Extract the [x, y] coordinate from the center of the cell holding the provided text.  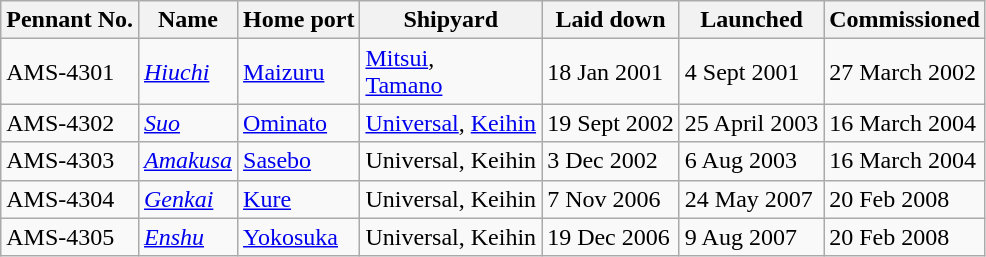
Suo [188, 123]
Ominato [299, 123]
7 Nov 2006 [611, 199]
9 Aug 2007 [751, 237]
Amakusa [188, 161]
Genkai [188, 199]
27 March 2002 [905, 72]
24 May 2007 [751, 199]
Yokosuka [299, 237]
Commissioned [905, 20]
19 Sept 2002 [611, 123]
25 April 2003 [751, 123]
6 Aug 2003 [751, 161]
Maizuru [299, 72]
Name [188, 20]
AMS-4304 [70, 199]
Shipyard [451, 20]
3 Dec 2002 [611, 161]
AMS-4302 [70, 123]
Pennant No. [70, 20]
Laid down [611, 20]
19 Dec 2006 [611, 237]
18 Jan 2001 [611, 72]
Mitsui, Tamano [451, 72]
4 Sept 2001 [751, 72]
AMS-4301 [70, 72]
Kure [299, 199]
AMS-4305 [70, 237]
Enshu [188, 237]
Sasebo [299, 161]
AMS-4303 [70, 161]
Launched [751, 20]
Home port [299, 20]
Hiuchi [188, 72]
